Provide the (x, y) coordinate of the cell's center where the given text is located.  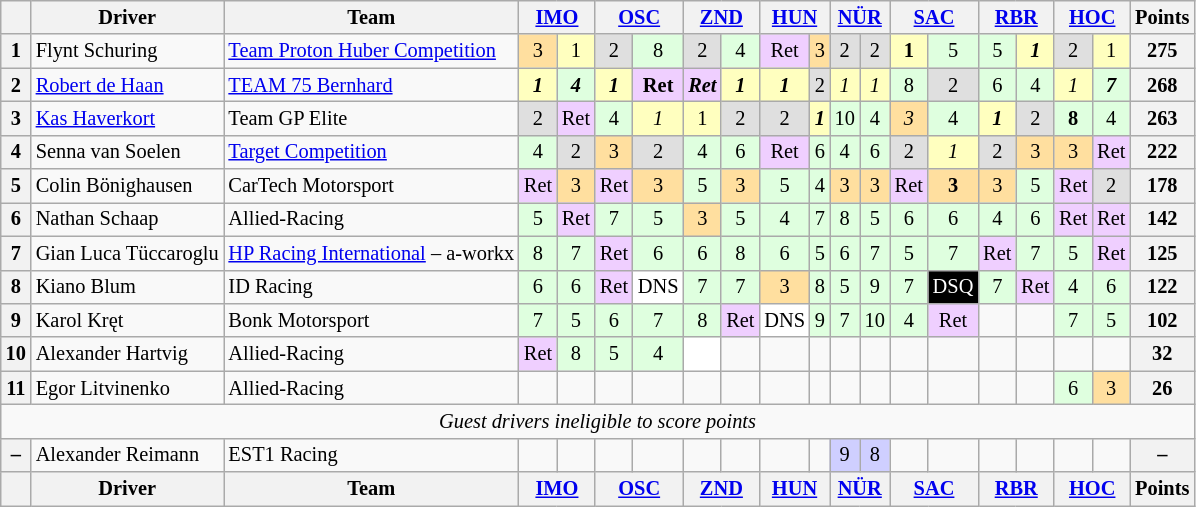
Alexander Hartvig (128, 354)
142 (1162, 219)
CarTech Motorsport (372, 186)
DSQ (953, 287)
Robert de Haan (128, 85)
TEAM 75 Bernhard (372, 85)
Egor Litvinenko (128, 388)
EST1 Racing (372, 455)
Colin Bönighausen (128, 186)
268 (1162, 85)
Guest drivers ineligible to score points (598, 421)
Nathan Schaap (128, 219)
HP Racing International – a-workx (372, 253)
263 (1162, 118)
Bonk Motorsport (372, 320)
32 (1162, 354)
Kas Haverkort (128, 118)
11 (16, 388)
Karol Kręt (128, 320)
Flynt Schuring (128, 51)
Team GP Elite (372, 118)
Gian Luca Tüccaroglu (128, 253)
222 (1162, 152)
Target Competition (372, 152)
Team Proton Huber Competition (372, 51)
122 (1162, 287)
178 (1162, 186)
26 (1162, 388)
102 (1162, 320)
Senna van Soelen (128, 152)
125 (1162, 253)
275 (1162, 51)
Kiano Blum (128, 287)
ID Racing (372, 287)
Alexander Reimann (128, 455)
